Determine the [X, Y] coordinate at the center of the cell enclosing the given text.  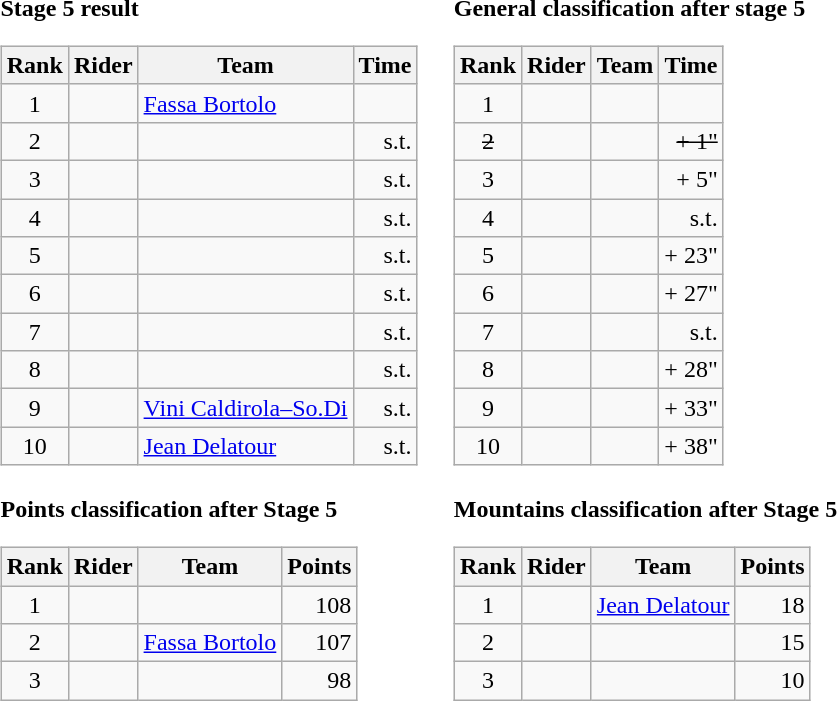
18 [772, 605]
+ 23" [691, 256]
+ 38" [691, 446]
+ 1" [691, 141]
108 [320, 605]
Vini Caldirola–So.Di [246, 408]
+ 33" [691, 408]
107 [320, 643]
98 [320, 681]
+ 28" [691, 370]
+ 5" [691, 179]
+ 27" [691, 294]
15 [772, 643]
